Detect which cell encompasses the target text, then output its [x, y] center coordinate. 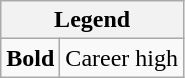
Career high [122, 58]
Bold [30, 58]
Legend [92, 20]
